Search for the cell housing the specified text and yield its [x, y] center coordinate. 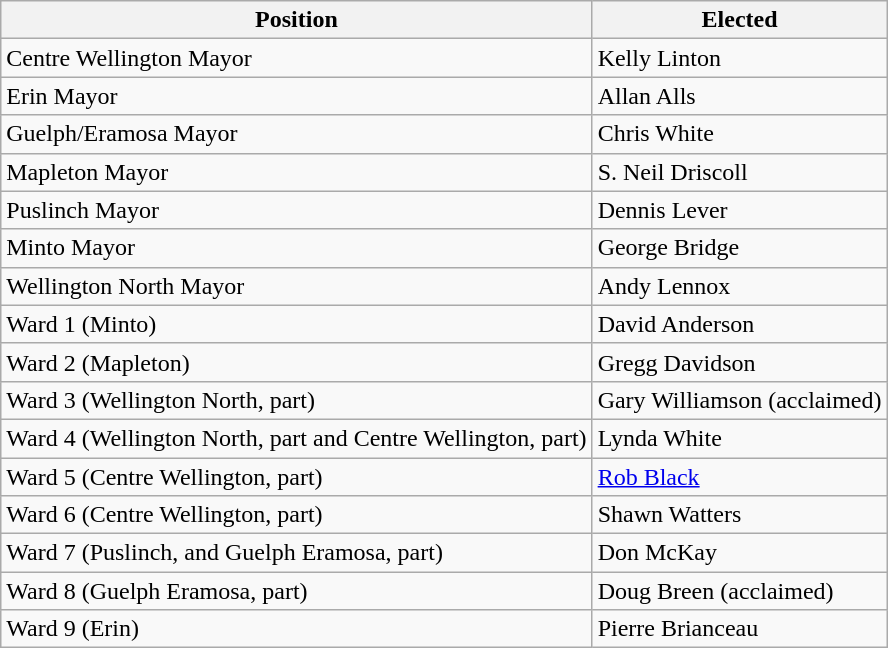
Elected [740, 20]
Mapleton Mayor [296, 172]
David Anderson [740, 324]
Position [296, 20]
Wellington North Mayor [296, 286]
Centre Wellington Mayor [296, 58]
Doug Breen (acclaimed) [740, 591]
Kelly Linton [740, 58]
Erin Mayor [296, 96]
Minto Mayor [296, 248]
Ward 7 (Puslinch, and Guelph Eramosa, part) [296, 553]
Ward 3 (Wellington North, part) [296, 400]
Andy Lennox [740, 286]
Puslinch Mayor [296, 210]
S. Neil Driscoll [740, 172]
Allan Alls [740, 96]
Chris White [740, 134]
Ward 5 (Centre Wellington, part) [296, 477]
Ward 1 (Minto) [296, 324]
Guelph/Eramosa Mayor [296, 134]
Ward 2 (Mapleton) [296, 362]
Ward 6 (Centre Wellington, part) [296, 515]
Ward 8 (Guelph Eramosa, part) [296, 591]
Rob Black [740, 477]
Ward 9 (Erin) [296, 629]
Lynda White [740, 438]
Ward 4 (Wellington North, part and Centre Wellington, part) [296, 438]
Don McKay [740, 553]
Gregg Davidson [740, 362]
Shawn Watters [740, 515]
George Bridge [740, 248]
Gary Williamson (acclaimed) [740, 400]
Pierre Brianceau [740, 629]
Dennis Lever [740, 210]
